Identify which cell holds the provided text, then report its [x, y] central coordinate. 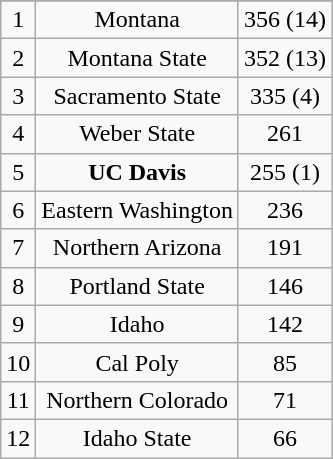
5 [18, 172]
6 [18, 210]
Sacramento State [138, 96]
146 [284, 286]
2 [18, 58]
4 [18, 134]
85 [284, 362]
Eastern Washington [138, 210]
Northern Arizona [138, 248]
Northern Colorado [138, 400]
UC Davis [138, 172]
9 [18, 324]
7 [18, 248]
11 [18, 400]
3 [18, 96]
191 [284, 248]
255 (1) [284, 172]
66 [284, 438]
71 [284, 400]
352 (13) [284, 58]
Montana [138, 20]
142 [284, 324]
10 [18, 362]
335 (4) [284, 96]
356 (14) [284, 20]
Idaho State [138, 438]
261 [284, 134]
Portland State [138, 286]
8 [18, 286]
Weber State [138, 134]
Idaho [138, 324]
Montana State [138, 58]
Cal Poly [138, 362]
1 [18, 20]
12 [18, 438]
236 [284, 210]
